Return [x, y] of the center of cell containing provided text 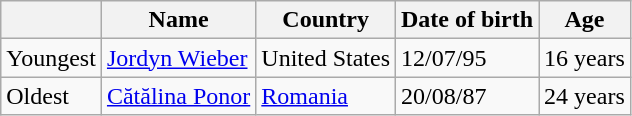
Jordyn Wieber [178, 58]
United States [326, 58]
24 years [585, 96]
Romania [326, 96]
12/07/95 [468, 58]
Name [178, 20]
16 years [585, 58]
Cătălina Ponor [178, 96]
Age [585, 20]
Youngest [52, 58]
Date of birth [468, 20]
Oldest [52, 96]
Country [326, 20]
20/08/87 [468, 96]
